For the text-containing cell, return its midpoint in [x, y] coordinate format. 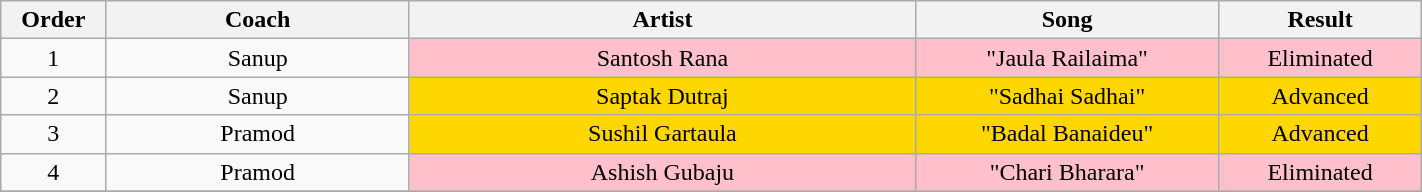
Song [1067, 20]
1 [54, 58]
Result [1320, 20]
Coach [258, 20]
4 [54, 172]
"Badal Banaideu" [1067, 134]
Order [54, 20]
Ashish Gubaju [662, 172]
2 [54, 96]
"Chari Bharara" [1067, 172]
Artist [662, 20]
Saptak Dutraj [662, 96]
"Sadhai Sadhai" [1067, 96]
3 [54, 134]
Sushil Gartaula [662, 134]
"Jaula Railaima" [1067, 58]
Santosh Rana [662, 58]
